Capture the cell that displays the provided text and extract its [X, Y] central coordinate. 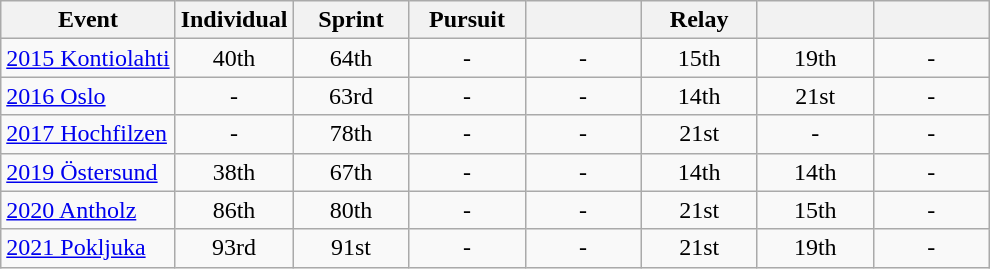
91st [351, 248]
2020 Antholz [88, 210]
Relay [699, 20]
40th [234, 58]
86th [234, 210]
93rd [234, 248]
Pursuit [467, 20]
38th [234, 172]
63rd [351, 96]
2015 Kontiolahti [88, 58]
2016 Oslo [88, 96]
2021 Pokljuka [88, 248]
Individual [234, 20]
80th [351, 210]
Event [88, 20]
64th [351, 58]
67th [351, 172]
Sprint [351, 20]
78th [351, 134]
2019 Östersund [88, 172]
2017 Hochfilzen [88, 134]
